Capture the cell that displays the provided text and extract its [X, Y] central coordinate. 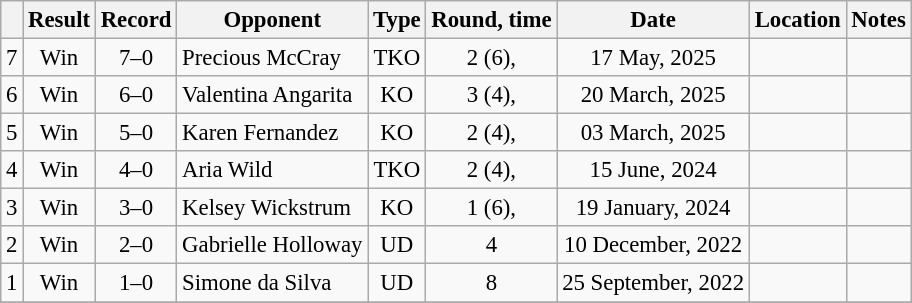
Karen Fernandez [272, 133]
8 [492, 283]
1 (6), [492, 208]
Location [798, 20]
6–0 [136, 95]
Aria Wild [272, 170]
2 [12, 245]
7 [12, 58]
3 (4), [492, 95]
6 [12, 95]
Opponent [272, 20]
Result [60, 20]
Precious McCray [272, 58]
Date [654, 20]
5 [12, 133]
10 December, 2022 [654, 245]
25 September, 2022 [654, 283]
4–0 [136, 170]
Simone da Silva [272, 283]
1–0 [136, 283]
Notes [878, 20]
Record [136, 20]
Round, time [492, 20]
03 March, 2025 [654, 133]
19 January, 2024 [654, 208]
2 (6), [492, 58]
2–0 [136, 245]
Type [397, 20]
15 June, 2024 [654, 170]
20 March, 2025 [654, 95]
Gabrielle Holloway [272, 245]
1 [12, 283]
17 May, 2025 [654, 58]
Valentina Angarita [272, 95]
5–0 [136, 133]
3 [12, 208]
7–0 [136, 58]
Kelsey Wickstrum [272, 208]
3–0 [136, 208]
